Pinpoint the cell where the given text exists, returning its (X, Y) midpoint coordinate. 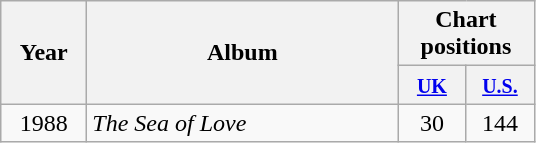
Album (242, 52)
The Sea of Love (242, 123)
U.S. (500, 85)
UK (432, 85)
Year (44, 52)
Chart positions (466, 34)
144 (500, 123)
1988 (44, 123)
30 (432, 123)
